Locate the cell with the specified text and output its (X, Y) center coordinate. 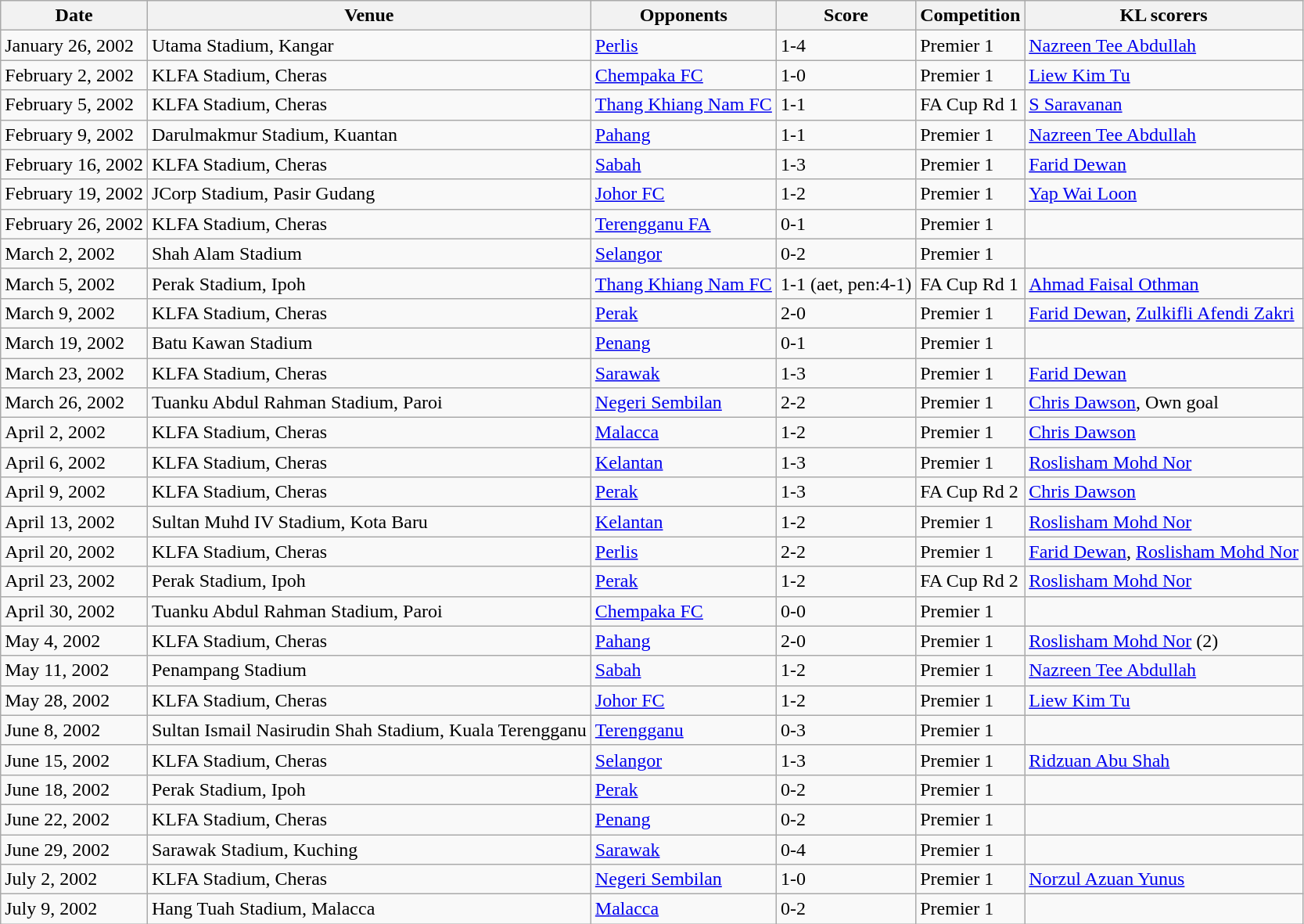
0-3 (846, 730)
February 19, 2002 (74, 194)
S Saravanan (1164, 105)
Utama Stadium, Kangar (369, 45)
Sultan Muhd IV Stadium, Kota Baru (369, 522)
Competition (970, 16)
July 2, 2002 (74, 879)
Batu Kawan Stadium (369, 343)
Ridzuan Abu Shah (1164, 760)
February 16, 2002 (74, 164)
May 4, 2002 (74, 641)
JCorp Stadium, Pasir Gudang (369, 194)
January 26, 2002 (74, 45)
Score (846, 16)
April 9, 2002 (74, 492)
March 19, 2002 (74, 343)
July 9, 2002 (74, 909)
Sultan Ismail Nasirudin Shah Stadium, Kuala Terengganu (369, 730)
Chris Dawson, Own goal (1164, 403)
Opponents (684, 16)
June 15, 2002 (74, 760)
Yap Wai Loon (1164, 194)
March 2, 2002 (74, 253)
Darulmakmur Stadium, Kuantan (369, 135)
April 2, 2002 (74, 433)
Farid Dewan, Roslisham Mohd Nor (1164, 552)
June 22, 2002 (74, 819)
KL scorers (1164, 16)
June 29, 2002 (74, 849)
February 5, 2002 (74, 105)
April 6, 2002 (74, 462)
April 13, 2002 (74, 522)
February 9, 2002 (74, 135)
Ahmad Faisal Othman (1164, 283)
February 26, 2002 (74, 224)
Norzul Azuan Yunus (1164, 879)
0-0 (846, 611)
May 28, 2002 (74, 700)
April 23, 2002 (74, 581)
0-4 (846, 849)
April 30, 2002 (74, 611)
1-1 (aet, pen:4-1) (846, 283)
Date (74, 16)
March 9, 2002 (74, 313)
Hang Tuah Stadium, Malacca (369, 909)
1-4 (846, 45)
Penampang Stadium (369, 671)
March 26, 2002 (74, 403)
June 18, 2002 (74, 789)
March 5, 2002 (74, 283)
Terengganu FA (684, 224)
April 20, 2002 (74, 552)
Shah Alam Stadium (369, 253)
Farid Dewan, Zulkifli Afendi Zakri (1164, 313)
June 8, 2002 (74, 730)
March 23, 2002 (74, 373)
Sarawak Stadium, Kuching (369, 849)
Terengganu (684, 730)
February 2, 2002 (74, 75)
Roslisham Mohd Nor (2) (1164, 641)
Venue (369, 16)
May 11, 2002 (74, 671)
